For the text-containing cell, return its midpoint in [x, y] coordinate format. 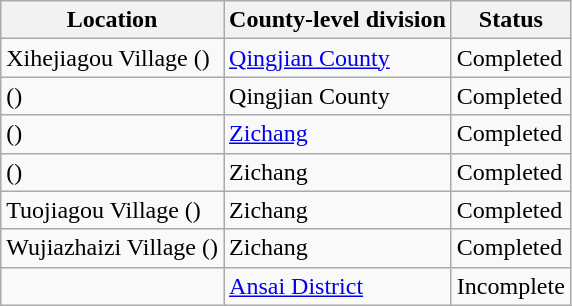
Incomplete [510, 286]
County-level division [338, 20]
Wujiazhaizi Village () [112, 248]
Location [112, 20]
Xihejiagou Village () [112, 58]
Ansai District [338, 286]
Status [510, 20]
Tuojiagou Village () [112, 210]
